Detect which cell encompasses the target text, then output its (X, Y) center coordinate. 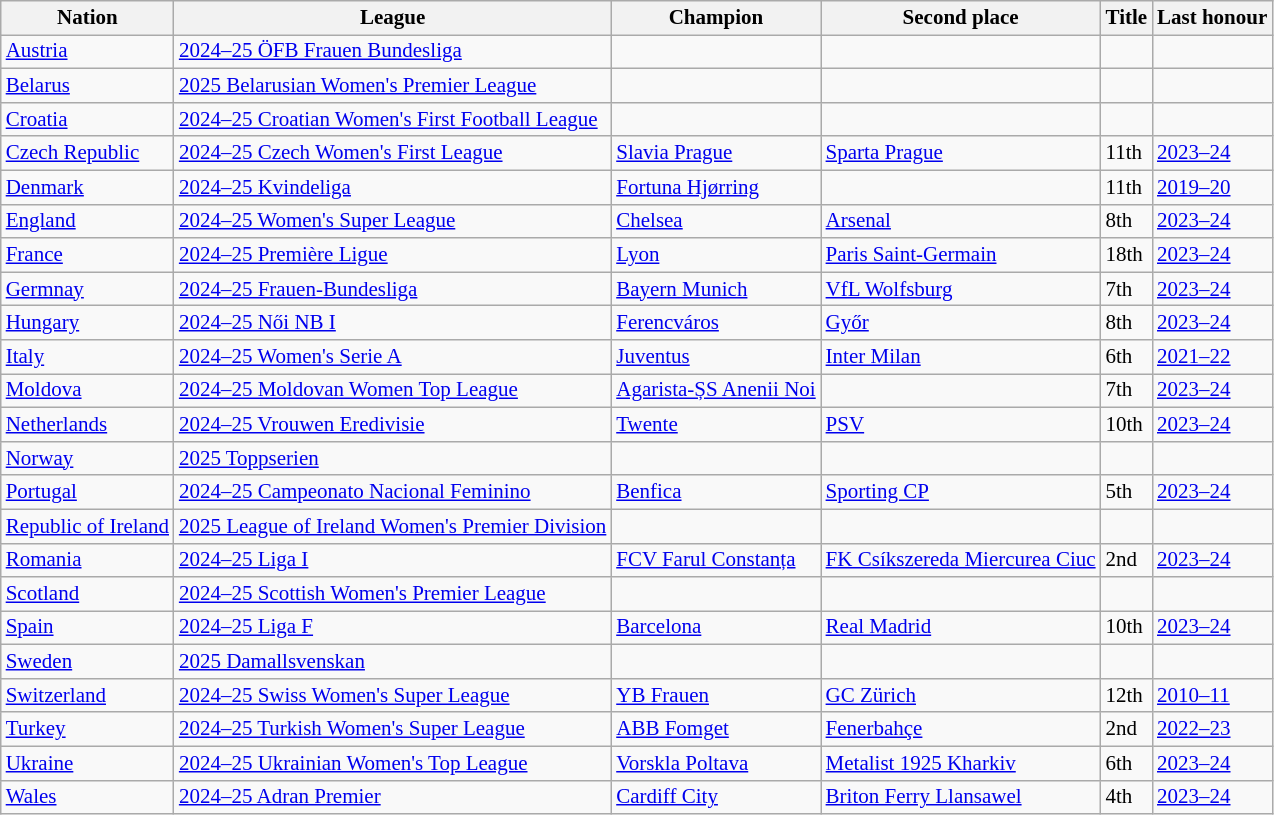
Juventus (716, 357)
League (392, 18)
5th (1127, 492)
Ukraine (88, 763)
2024–25 Women's Super League (392, 221)
2019–20 (1212, 187)
Twente (716, 424)
ABB Fomget (716, 729)
Briton Ferry Llansawel (961, 797)
Belarus (88, 86)
Barcelona (716, 628)
2024–25 Kvindeliga (392, 187)
Arsenal (961, 221)
Denmark (88, 187)
2022–23 (1212, 729)
4th (1127, 797)
Netherlands (88, 424)
2025 Belarusian Women's Premier League (392, 86)
Chelsea (716, 221)
Vorskla Poltava (716, 763)
2024–25 Campeonato Nacional Feminino (392, 492)
Benfica (716, 492)
2021–22 (1212, 357)
12th (1127, 696)
Romania (88, 560)
Title (1127, 18)
Lyon (716, 255)
GC Zürich (961, 696)
Real Madrid (961, 628)
Győr (961, 323)
2024–25 Adran Premier (392, 797)
Wales (88, 797)
Portugal (88, 492)
Austria (88, 52)
FCV Farul Constanța (716, 560)
Champion (716, 18)
2024–25 Frauen-Bundesliga (392, 289)
Hungary (88, 323)
Turkey (88, 729)
FK Csíkszereda Miercurea Ciuc (961, 560)
2024–25 Women's Serie A (392, 357)
Switzerland (88, 696)
PSV (961, 424)
Norway (88, 458)
Scotland (88, 594)
Italy (88, 357)
Ferencváros (716, 323)
Spain (88, 628)
2024–25 ÖFB Frauen Bundesliga (392, 52)
France (88, 255)
2024–25 Moldovan Women Top League (392, 391)
2024–25 Női NB I (392, 323)
Sweden (88, 662)
Metalist 1925 Kharkiv (961, 763)
VfL Wolfsburg (961, 289)
Croatia (88, 119)
2024–25 Liga F (392, 628)
Sporting CP (961, 492)
2024–25 Ukrainian Women's Top League (392, 763)
18th (1127, 255)
2024–25 Turkish Women's Super League (392, 729)
Republic of Ireland (88, 526)
Second place (961, 18)
Sparta Prague (961, 153)
2024–25 Swiss Women's Super League (392, 696)
Last honour (1212, 18)
2025 Toppserien (392, 458)
Agarista-ȘS Anenii Noi (716, 391)
Bayern Munich (716, 289)
2024–25 Liga I (392, 560)
2024–25 Vrouwen Eredivisie (392, 424)
Czech Republic (88, 153)
2025 League of Ireland Women's Premier Division (392, 526)
Fortuna Hjørring (716, 187)
YB Frauen (716, 696)
Nation (88, 18)
Inter Milan (961, 357)
2024–25 Scottish Women's Premier League (392, 594)
Moldova (88, 391)
Cardiff City (716, 797)
England (88, 221)
Slavia Prague (716, 153)
2010–11 (1212, 696)
2024–25 Première Ligue (392, 255)
2024–25 Croatian Women's First Football League (392, 119)
2025 Damallsvenskan (392, 662)
Paris Saint-Germain (961, 255)
Germnay (88, 289)
Fenerbahçe (961, 729)
2024–25 Czech Women's First League (392, 153)
